Capture the cell that displays the provided text and extract its (X, Y) central coordinate. 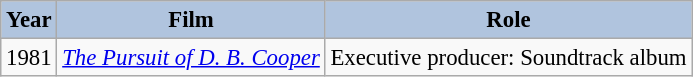
Role (508, 20)
Film (191, 20)
The Pursuit of D. B. Cooper (191, 58)
1981 (29, 58)
Year (29, 20)
Executive producer: Soundtrack album (508, 58)
